Return the [X, Y] coordinate for the center point of the cell that contains the specified text.  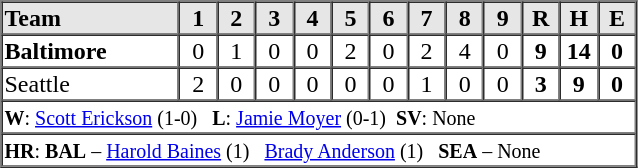
E [617, 18]
14 [579, 50]
6 [388, 18]
Seattle [91, 84]
HR: BAL – Harold Baines (1) Brady Anderson (1) SEA – None [319, 150]
R [541, 18]
W: Scott Erickson (1-0) L: Jamie Moyer (0-1) SV: None [319, 116]
8 [465, 18]
H [579, 18]
5 [350, 18]
Baltimore [91, 50]
Team [91, 18]
7 [427, 18]
